Return the (x, y) coordinate for the center point of the cell that contains the specified text.  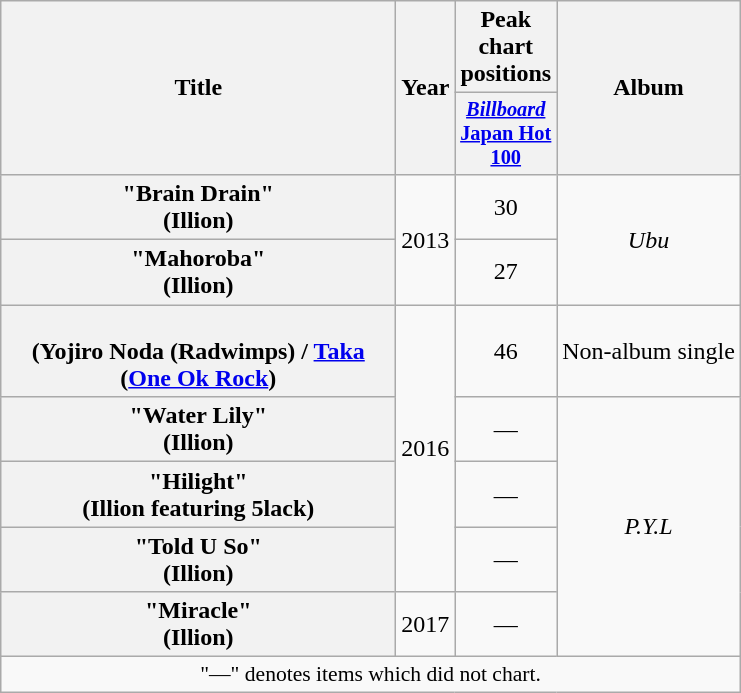
"Mahoroba"(Illion) (198, 272)
"Brain Drain"(Illion) (198, 206)
27 (506, 272)
"Miracle"(Illion) (198, 624)
Album (649, 88)
Peak chart positions (506, 47)
P.Y.L (649, 527)
Non-album single (649, 351)
Title (198, 88)
"—" denotes items which did not chart. (371, 675)
Billboard Japan Hot 100 (506, 134)
"Water Lily"(Illion) (198, 430)
2016 (426, 448)
"Told U So"(Illion) (198, 560)
(Yojiro Noda (Radwimps) / Taka (One Ok Rock) (198, 351)
Ubu (649, 239)
"Hilight"(Illion featuring 5lack) (198, 494)
46 (506, 351)
30 (506, 206)
2017 (426, 624)
2013 (426, 239)
Year (426, 88)
